Search for the cell housing the specified text and yield its [X, Y] center coordinate. 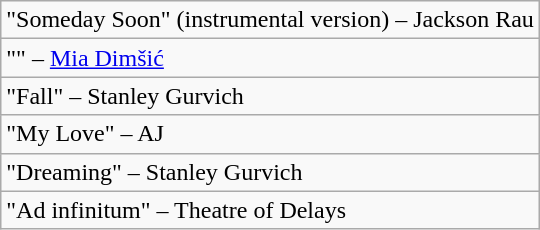
"My Love" – AJ [270, 134]
"Someday Soon" (instrumental version) – Jackson Rau [270, 20]
"Fall" – Stanley Gurvich [270, 96]
"Ad infinitum" – Theatre of Delays [270, 210]
"" – Mia Dimšić [270, 58]
"Dreaming" – Stanley Gurvich [270, 172]
